Output the (X, Y) coordinate of the center of the cell containing the given text.  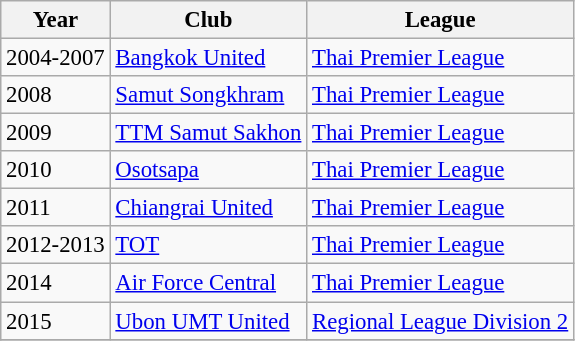
Regional League Division 2 (440, 321)
2010 (56, 170)
Samut Songkhram (208, 95)
2011 (56, 208)
Club (208, 20)
League (440, 20)
2014 (56, 283)
2004-2007 (56, 58)
2009 (56, 133)
Osotsapa (208, 170)
Ubon UMT United (208, 321)
2012-2013 (56, 245)
Chiangrai United (208, 208)
2008 (56, 95)
TTM Samut Sakhon (208, 133)
2015 (56, 321)
TOT (208, 245)
Air Force Central (208, 283)
Year (56, 20)
Bangkok United (208, 58)
